Scan for the cell matching the given text and deliver its (x, y) coordinate at center. 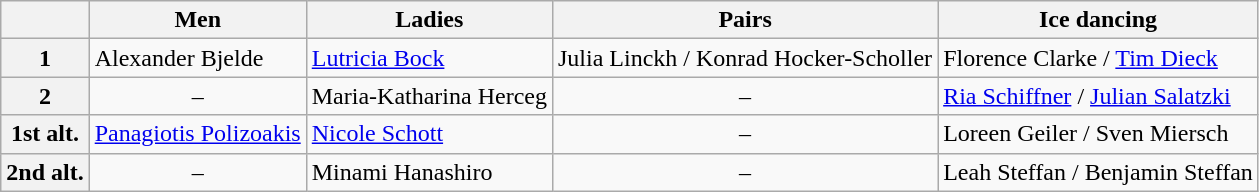
Ria Schiffner / Julian Salatzki (1098, 96)
Panagiotis Polizoakis (198, 134)
2nd alt. (45, 172)
Ladies (429, 20)
Pairs (744, 20)
Maria-Katharina Herceg (429, 96)
Julia Linckh / Konrad Hocker-Scholler (744, 58)
Ice dancing (1098, 20)
Loreen Geiler / Sven Miersch (1098, 134)
Minami Hanashiro (429, 172)
2 (45, 96)
Men (198, 20)
1st alt. (45, 134)
Florence Clarke / Tim Dieck (1098, 58)
Leah Steffan / Benjamin Steffan (1098, 172)
Nicole Schott (429, 134)
Lutricia Bock (429, 58)
1 (45, 58)
Alexander Bjelde (198, 58)
